Identify which cell holds the provided text, then report its (X, Y) central coordinate. 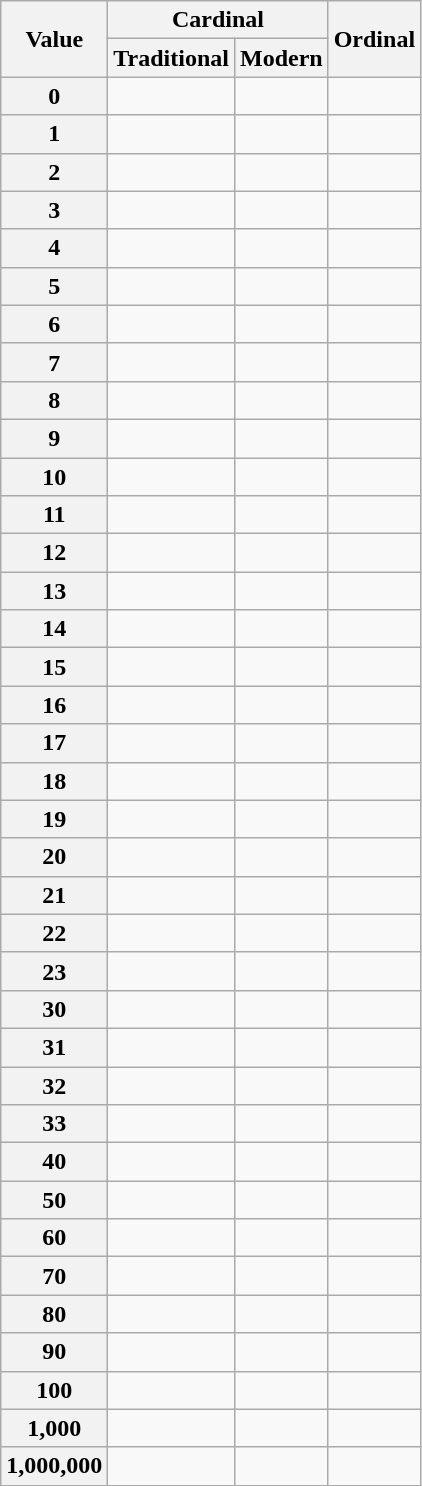
Modern (281, 58)
Cardinal (218, 20)
14 (54, 629)
19 (54, 819)
23 (54, 971)
4 (54, 248)
90 (54, 1352)
100 (54, 1390)
50 (54, 1200)
80 (54, 1314)
20 (54, 857)
17 (54, 743)
2 (54, 172)
22 (54, 933)
31 (54, 1047)
21 (54, 895)
60 (54, 1238)
70 (54, 1276)
9 (54, 438)
0 (54, 96)
30 (54, 1009)
Traditional (172, 58)
Ordinal (374, 39)
15 (54, 667)
40 (54, 1162)
8 (54, 400)
Value (54, 39)
5 (54, 286)
1,000,000 (54, 1466)
6 (54, 324)
32 (54, 1085)
11 (54, 515)
33 (54, 1124)
1,000 (54, 1428)
3 (54, 210)
18 (54, 781)
7 (54, 362)
12 (54, 553)
16 (54, 705)
1 (54, 134)
10 (54, 477)
13 (54, 591)
